Determine the (x, y) coordinate at the center of the cell enclosing the given text.  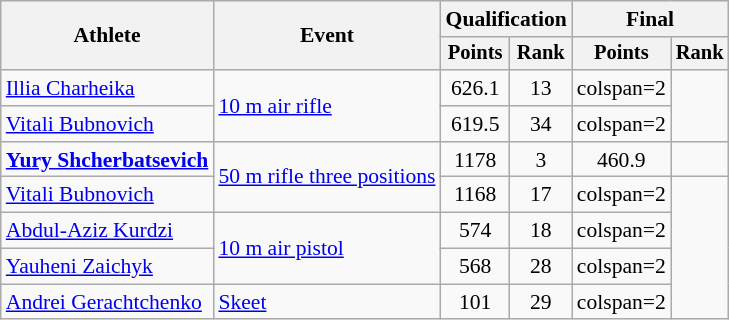
619.5 (476, 124)
568 (476, 267)
17 (541, 195)
Yauheni Zaichyk (108, 267)
10 m air rifle (326, 106)
Illia Charheika (108, 88)
101 (476, 302)
50 m rifle three positions (326, 178)
13 (541, 88)
Abdul-Aziz Kurdzi (108, 231)
Yury Shcherbatsevich (108, 160)
1168 (476, 195)
Final (650, 19)
Skeet (326, 302)
Athlete (108, 36)
3 (541, 160)
10 m air pistol (326, 248)
Qualification (506, 19)
29 (541, 302)
28 (541, 267)
34 (541, 124)
574 (476, 231)
Andrei Gerachtchenko (108, 302)
Event (326, 36)
1178 (476, 160)
626.1 (476, 88)
460.9 (622, 160)
18 (541, 231)
